Pinpoint the cell where the given text exists, returning its (x, y) midpoint coordinate. 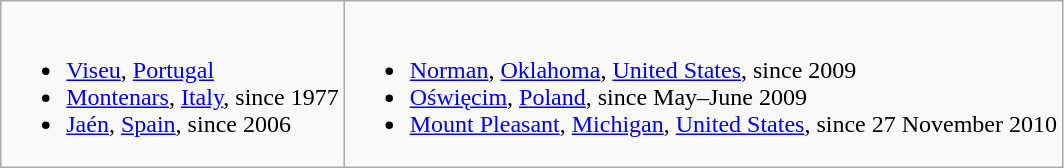
Viseu, Portugal Montenars, Italy, since 1977 Jaén, Spain, since 2006 (172, 84)
Norman, Oklahoma, United States, since 2009 Oświęcim, Poland, since May–June 2009 Mount Pleasant, Michigan, United States, since 27 November 2010 (703, 84)
